Output the [X, Y] coordinate of the center of the cell containing the given text.  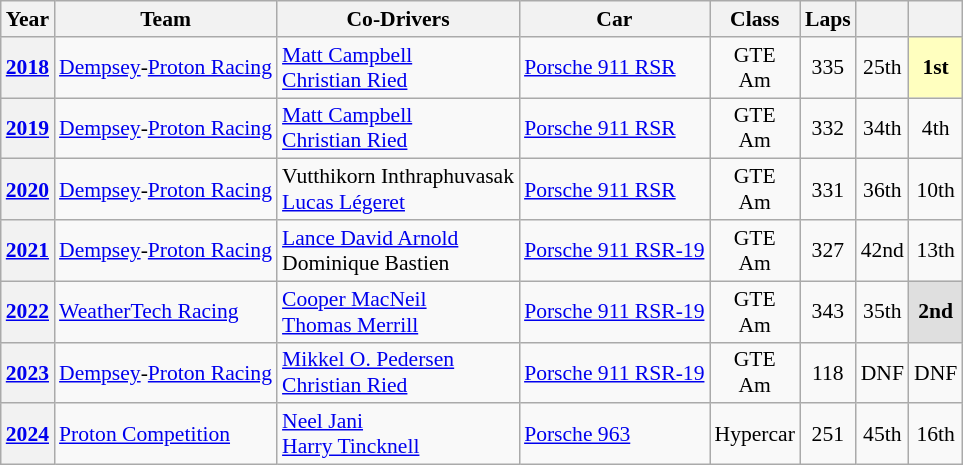
Hypercar [755, 434]
45th [882, 434]
Proton Competition [166, 434]
35th [882, 312]
Neel Jani Harry Tincknell [398, 434]
2018 [28, 68]
2024 [28, 434]
Cooper MacNeil Thomas Merrill [398, 312]
36th [882, 190]
335 [828, 68]
343 [828, 312]
332 [828, 128]
Mikkel O. Pedersen Christian Ried [398, 372]
25th [882, 68]
2020 [28, 190]
16th [936, 434]
2021 [28, 250]
42nd [882, 250]
2019 [28, 128]
118 [828, 372]
331 [828, 190]
2023 [28, 372]
Lance David Arnold Dominique Bastien [398, 250]
4th [936, 128]
2022 [28, 312]
WeatherTech Racing [166, 312]
Laps [828, 19]
1st [936, 68]
Team [166, 19]
Class [755, 19]
Year [28, 19]
2nd [936, 312]
10th [936, 190]
Car [614, 19]
34th [882, 128]
Vutthikorn Inthraphuvasak Lucas Légeret [398, 190]
Co-Drivers [398, 19]
13th [936, 250]
Porsche 963 [614, 434]
327 [828, 250]
251 [828, 434]
